Scan for the cell matching the given text and deliver its [X, Y] coordinate at center. 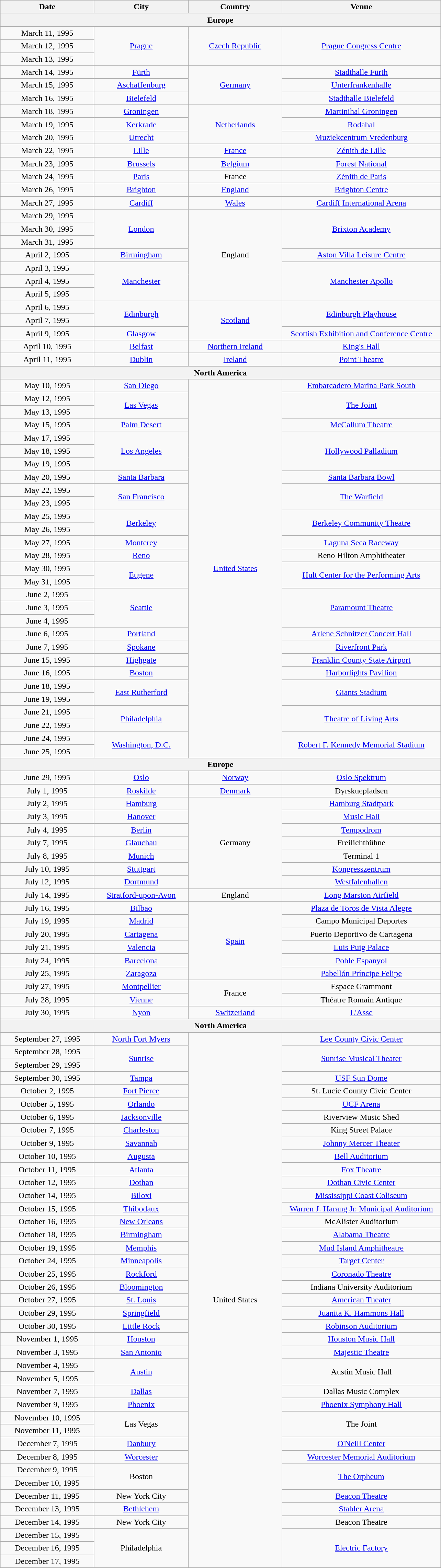
November 7, 1995 [47, 1391]
July 16, 1995 [47, 908]
Riverfront Park [361, 647]
Westfalenhallen [361, 882]
Los Angeles [141, 451]
July 19, 1995 [47, 921]
St. Louis [141, 1300]
Nyon [141, 1013]
Berkeley Community Theatre [361, 523]
Scottish Exhibition and Conference Centre [361, 333]
Highgate [141, 660]
November 10, 1995 [47, 1418]
Plaza de Toros de Vista Alegre [361, 908]
March 30, 1995 [47, 229]
Mud Island Amphitheatre [361, 1248]
October 27, 1995 [47, 1300]
Dortmund [141, 882]
Montpellier [141, 986]
October 6, 1995 [47, 1117]
October 10, 1995 [47, 1156]
July 21, 1995 [47, 947]
Manchester [141, 281]
May 10, 1995 [47, 386]
Netherlands [235, 124]
Madrid [141, 921]
Stratford-upon-Avon [141, 895]
Kongresszentrum [361, 869]
December 17, 1995 [47, 1561]
Puerto Deportivo de Cartagena [361, 934]
July 25, 1995 [47, 973]
Indiana University Auditorium [361, 1287]
Embarcadero Marina Park South [361, 386]
Cardiff [141, 203]
December 15, 1995 [47, 1535]
April 2, 1995 [47, 255]
April 11, 1995 [47, 359]
Espace Grammont [361, 986]
Pabellón Príncipe Felipe [361, 973]
Bethlehem [141, 1509]
Manchester Apollo [361, 281]
Edinburgh Playhouse [361, 314]
June 18, 1995 [47, 686]
Houston Music Hall [361, 1339]
Target Center [361, 1261]
March 14, 1995 [47, 72]
Danbury [141, 1444]
Charleston [141, 1130]
Brussels [141, 164]
June 22, 1995 [47, 725]
July 28, 1995 [47, 1000]
December 8, 1995 [47, 1457]
Portland [141, 634]
San Antonio [141, 1352]
American Theater [361, 1300]
March 15, 1995 [47, 85]
October 11, 1995 [47, 1169]
Country [235, 7]
Music Hall [361, 817]
Orlando [141, 1104]
December 10, 1995 [47, 1483]
Hamburg Stadtpark [361, 804]
Arlene Schnitzer Concert Hall [361, 634]
Palm Desert [141, 425]
October 15, 1995 [47, 1208]
Springfield [141, 1313]
Tampa [141, 1078]
Muziekcentrum Vredenburg [361, 137]
September 27, 1995 [47, 1039]
October 9, 1995 [47, 1143]
Cartagena [141, 934]
Eugene [141, 575]
Franklin County State Airport [361, 660]
November 9, 1995 [47, 1404]
June 15, 1995 [47, 660]
June 4, 1995 [47, 621]
April 6, 1995 [47, 307]
November 1, 1995 [47, 1339]
Austin [141, 1372]
City [141, 7]
Monterey [141, 542]
November 4, 1995 [47, 1365]
October 29, 1995 [47, 1313]
July 30, 1995 [47, 1013]
October 7, 1995 [47, 1130]
Paramount Theatre [361, 608]
Wales [235, 203]
Minneapolis [141, 1261]
UCF Arena [361, 1104]
Denmark [235, 790]
Sunrise Musical Theater [361, 1058]
Brighton Centre [361, 190]
Jacksonville [141, 1117]
Giants Stadium [361, 693]
Stabler Arena [361, 1509]
Rockford [141, 1274]
July 2, 1995 [47, 804]
September 28, 1995 [47, 1052]
December 11, 1995 [47, 1496]
September 30, 1995 [47, 1078]
October 19, 1995 [47, 1248]
Sunrise [141, 1058]
July 12, 1995 [47, 882]
March 27, 1995 [47, 203]
Brighton [141, 190]
June 3, 1995 [47, 608]
Théatre Romain Antique [361, 1000]
November 3, 1995 [47, 1352]
Dothan [141, 1182]
Northern Ireland [235, 346]
June 24, 1995 [47, 738]
Fort Pierce [141, 1091]
Unterfrankenhalle [361, 85]
Dothan Civic Center [361, 1182]
Kerkrade [141, 124]
July 27, 1995 [47, 986]
Laguna Seca Raceway [361, 542]
Johnny Mercer Theater [361, 1143]
July 20, 1995 [47, 934]
Little Rock [141, 1326]
Majestic Theatre [361, 1352]
April 7, 1995 [47, 320]
May 15, 1995 [47, 425]
June 21, 1995 [47, 712]
Santa Barbara [141, 477]
May 28, 1995 [47, 555]
Hult Center for the Performing Arts [361, 575]
Switzerland [235, 1013]
USF Sun Dome [361, 1078]
Austin Music Hall [361, 1372]
October 18, 1995 [47, 1235]
Atlanta [141, 1169]
December 13, 1995 [47, 1509]
Edinburgh [141, 314]
Glasgow [141, 333]
Freilichtbühne [361, 843]
Fox Theatre [361, 1169]
Point Theatre [361, 359]
Aston Villa Leisure Centre [361, 255]
March 26, 1995 [47, 190]
June 16, 1995 [47, 673]
Barcelona [141, 960]
San Diego [141, 386]
October 14, 1995 [47, 1195]
July 14, 1995 [47, 895]
Oslo [141, 777]
East Rutherford [141, 693]
October 12, 1995 [47, 1182]
Oslo Spektrum [361, 777]
May 18, 1995 [47, 451]
May 12, 1995 [47, 399]
May 26, 1995 [47, 529]
June 25, 1995 [47, 751]
Alabama Theatre [361, 1235]
July 4, 1995 [47, 830]
July 10, 1995 [47, 869]
Cardiff International Arena [361, 203]
June 29, 1995 [47, 777]
Date [47, 7]
July 3, 1995 [47, 817]
March 31, 1995 [47, 242]
October 25, 1995 [47, 1274]
October 16, 1995 [47, 1222]
July 7, 1995 [47, 843]
Luis Puig Palace [361, 947]
Robert F. Kennedy Memorial Stadium [361, 745]
Munich [141, 856]
Stadthalle Bielefeld [361, 98]
Venue [361, 7]
July 8, 1995 [47, 856]
March 22, 1995 [47, 150]
November 11, 1995 [47, 1431]
Seattle [141, 608]
McAlister Auditorium [361, 1222]
May 13, 1995 [47, 412]
October 26, 1995 [47, 1287]
March 29, 1995 [47, 216]
May 23, 1995 [47, 503]
Groningen [141, 111]
July 1, 1995 [47, 790]
The Orpheum [361, 1476]
Utrecht [141, 137]
Juanita K. Hammons Hall [361, 1313]
Glauchau [141, 843]
June 19, 1995 [47, 699]
Lee County Civic Center [361, 1039]
Stuttgart [141, 869]
Santa Barbara Bowl [361, 477]
Zénith de Paris [361, 177]
Ireland [235, 359]
Reno Hilton Amphitheater [361, 555]
King's Hall [361, 346]
North Fort Myers [141, 1039]
June 2, 1995 [47, 595]
May 25, 1995 [47, 516]
London [141, 229]
Czech Republic [235, 46]
April 4, 1995 [47, 281]
St. Lucie County Civic Center [361, 1091]
Aschaffenburg [141, 85]
Theatre of Living Arts [361, 719]
L'Asse [361, 1013]
May 30, 1995 [47, 568]
September 29, 1995 [47, 1065]
Terminal 1 [361, 856]
King Street Palace [361, 1130]
Paris [141, 177]
Bielefeld [141, 98]
Dallas [141, 1391]
Valencia [141, 947]
Stadthalle Fürth [361, 72]
Norway [235, 777]
Memphis [141, 1248]
Belgium [235, 164]
Long Marston Airfield [361, 895]
Berlin [141, 830]
Dallas Music Complex [361, 1391]
March 18, 1995 [47, 111]
Washington, D.C. [141, 745]
March 12, 1995 [47, 46]
Poble Espanyol [361, 960]
Brixton Academy [361, 229]
April 3, 1995 [47, 268]
Hamburg [141, 804]
Bilbao [141, 908]
Robinson Auditorium [361, 1326]
Worcester Memorial Auditorium [361, 1457]
March 11, 1995 [47, 33]
Campo Municipal Deportes [361, 921]
Warren J. Harang Jr. Municipal Auditorium [361, 1208]
December 7, 1995 [47, 1444]
October 5, 1995 [47, 1104]
May 20, 1995 [47, 477]
Vienne [141, 1000]
May 22, 1995 [47, 490]
Fürth [141, 72]
March 19, 1995 [47, 124]
March 23, 1995 [47, 164]
May 27, 1995 [47, 542]
Electric Factory [361, 1548]
Harborlights Pavilion [361, 673]
December 14, 1995 [47, 1522]
Spain [235, 941]
Augusta [141, 1156]
Lille [141, 150]
Coronado Theatre [361, 1274]
Phoenix [141, 1404]
April 9, 1995 [47, 333]
October 24, 1995 [47, 1261]
May 19, 1995 [47, 464]
Berkeley [141, 523]
Roskilde [141, 790]
Martinihal Groningen [361, 111]
June 7, 1995 [47, 647]
Hollywood Palladium [361, 451]
Worcester [141, 1457]
Dublin [141, 359]
McCallum Theatre [361, 425]
Dyrskuepladsen [361, 790]
Zaragoza [141, 973]
Rodahal [361, 124]
Belfast [141, 346]
Thibodaux [141, 1208]
Savannah [141, 1143]
April 5, 1995 [47, 294]
Zénith de Lille [361, 150]
Forest National [361, 164]
Prague [141, 46]
March 24, 1995 [47, 177]
Phoenix Symphony Hall [361, 1404]
May 17, 1995 [47, 438]
San Francisco [141, 497]
May 31, 1995 [47, 582]
New Orleans [141, 1222]
December 16, 1995 [47, 1548]
October 2, 1995 [47, 1091]
Riverview Music Shed [361, 1117]
Biloxi [141, 1195]
Prague Congress Centre [361, 46]
O'Neill Center [361, 1444]
Reno [141, 555]
Hanover [141, 817]
December 9, 1995 [47, 1470]
July 24, 1995 [47, 960]
Bloomington [141, 1287]
April 10, 1995 [47, 346]
Houston [141, 1339]
March 16, 1995 [47, 98]
November 5, 1995 [47, 1378]
The Warfield [361, 497]
October 30, 1995 [47, 1326]
Bell Auditorium [361, 1156]
Scotland [235, 320]
March 13, 1995 [47, 59]
Spokane [141, 647]
Tempodrom [361, 830]
Mississippi Coast Coliseum [361, 1195]
March 20, 1995 [47, 137]
June 6, 1995 [47, 634]
